Locate the cell with the specified text and output its (x, y) center coordinate. 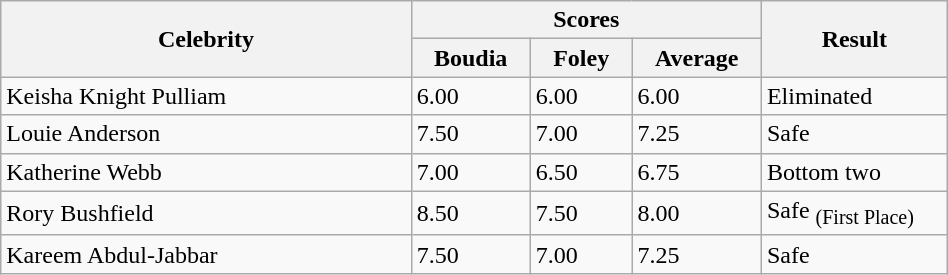
Result (854, 39)
Celebrity (206, 39)
Boudia (470, 58)
Bottom two (854, 172)
6.50 (581, 172)
8.00 (696, 213)
Kareem Abdul-Jabbar (206, 254)
8.50 (470, 213)
Scores (586, 20)
6.75 (696, 172)
Safe (First Place) (854, 213)
Katherine Webb (206, 172)
Rory Bushfield (206, 213)
Louie Anderson (206, 134)
Keisha Knight Pulliam (206, 96)
Foley (581, 58)
Average (696, 58)
Eliminated (854, 96)
